Return the [X, Y] coordinate for the center point of the cell that contains the specified text.  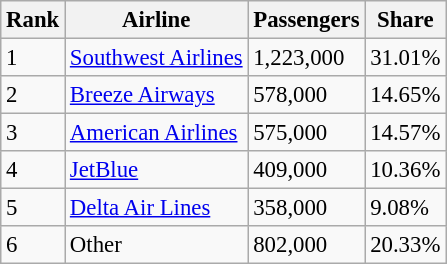
802,000 [306, 245]
409,000 [306, 170]
578,000 [306, 95]
Other [156, 245]
4 [33, 170]
6 [33, 245]
14.57% [406, 133]
Delta Air Lines [156, 208]
31.01% [406, 58]
20.33% [406, 245]
575,000 [306, 133]
Share [406, 20]
Rank [33, 20]
10.36% [406, 170]
2 [33, 95]
1 [33, 58]
5 [33, 208]
9.08% [406, 208]
14.65% [406, 95]
358,000 [306, 208]
American Airlines [156, 133]
Southwest Airlines [156, 58]
3 [33, 133]
Airline [156, 20]
Breeze Airways [156, 95]
1,223,000 [306, 58]
JetBlue [156, 170]
Passengers [306, 20]
